Extract the [X, Y] coordinate from the center of the cell holding the provided text.  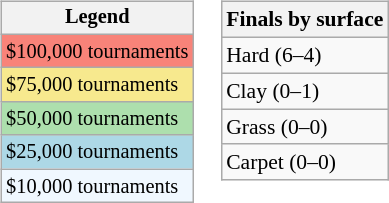
$75,000 tournaments [97, 85]
Carpet (0–0) [304, 162]
Hard (6–4) [304, 55]
Grass (0–0) [304, 127]
$10,000 tournaments [97, 186]
$100,000 tournaments [97, 51]
Legend [97, 18]
Clay (0–1) [304, 91]
Finals by surface [304, 20]
$50,000 tournaments [97, 119]
$25,000 tournaments [97, 152]
